Return [x, y] of the center of cell containing provided text 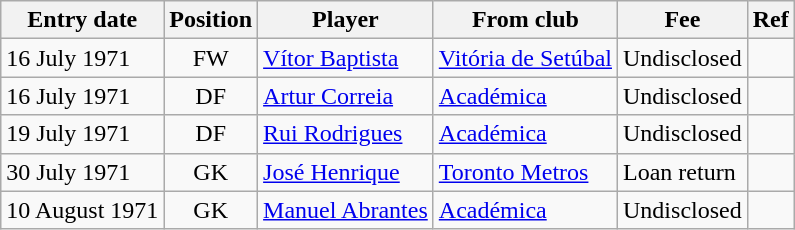
From club [525, 20]
Ref [770, 20]
10 August 1971 [82, 210]
Fee [683, 20]
Position [211, 20]
Vitória de Setúbal [525, 58]
Rui Rodrigues [346, 134]
Loan return [683, 172]
FW [211, 58]
José Henrique [346, 172]
Toronto Metros [525, 172]
Vítor Baptista [346, 58]
Player [346, 20]
Artur Correia [346, 96]
19 July 1971 [82, 134]
Entry date [82, 20]
30 July 1971 [82, 172]
Manuel Abrantes [346, 210]
